Return the [X, Y] coordinate for the center point of the cell that contains the specified text.  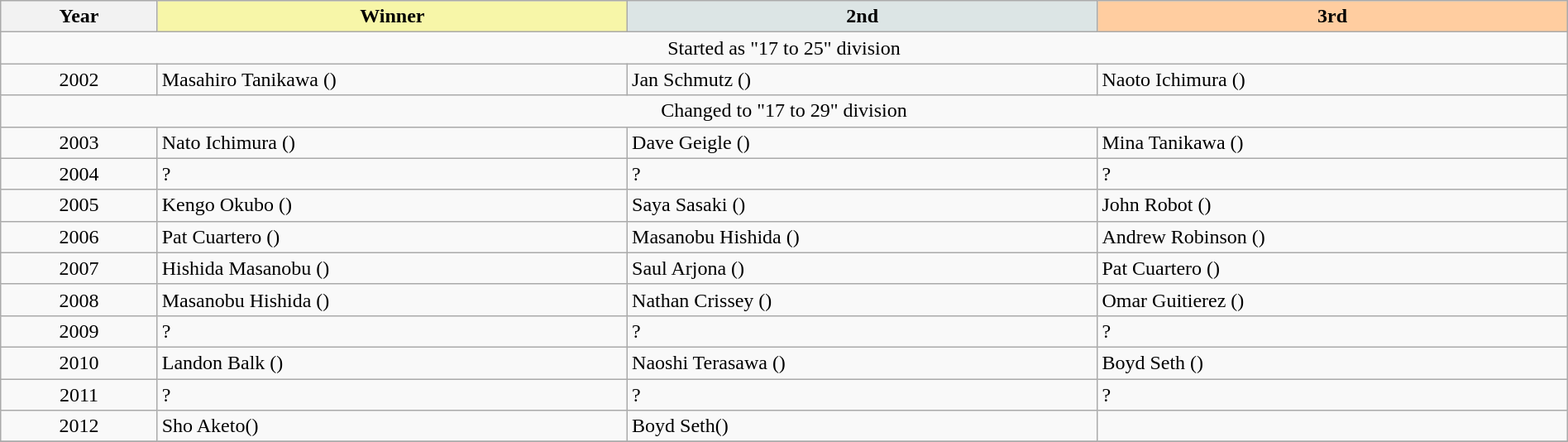
Kengo Okubo () [392, 205]
Nato Ichimura () [392, 142]
2009 [79, 331]
2007 [79, 268]
Saya Sasaki () [863, 205]
Boyd Seth() [863, 426]
Naoshi Terasawa () [863, 363]
2008 [79, 300]
2006 [79, 237]
Winner [392, 17]
2011 [79, 395]
3rd [1332, 17]
Jan Schmutz () [863, 79]
2010 [79, 363]
2012 [79, 426]
Year [79, 17]
2nd [863, 17]
2004 [79, 174]
Omar Guitierez () [1332, 300]
Started as "17 to 25" division [784, 48]
Dave Geigle () [863, 142]
Boyd Seth () [1332, 363]
Hishida Masanobu () [392, 268]
Mina Tanikawa () [1332, 142]
2002 [79, 79]
Saul Arjona () [863, 268]
Sho Aketo() [392, 426]
Changed to "17 to 29" division [784, 111]
Nathan Crissey () [863, 300]
John Robot () [1332, 205]
2003 [79, 142]
Landon Balk () [392, 363]
Masahiro Tanikawa () [392, 79]
Naoto Ichimura () [1332, 79]
2005 [79, 205]
Andrew Robinson () [1332, 237]
